Output the (x, y) coordinate of the center of the cell containing the given text.  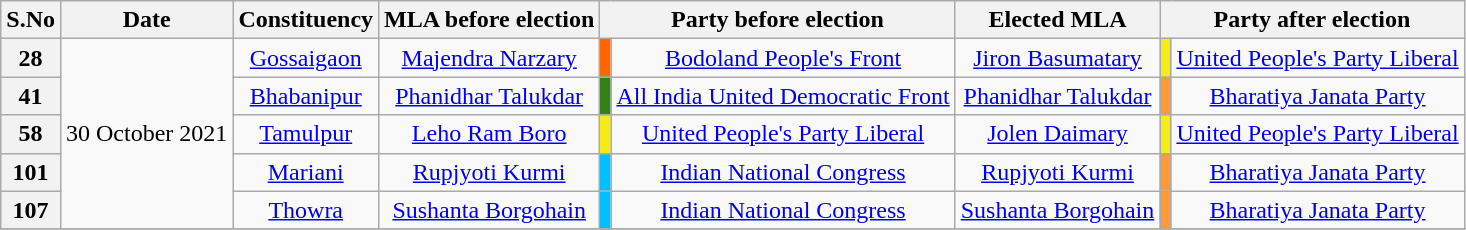
All India United Democratic Front (783, 96)
Jiron Basumatary (1058, 58)
Jolen Daimary (1058, 134)
Date (146, 20)
Bhabanipur (306, 96)
Gossaigaon (306, 58)
41 (31, 96)
Thowra (306, 210)
Constituency (306, 20)
Mariani (306, 172)
Bodoland People's Front (783, 58)
Tamulpur (306, 134)
28 (31, 58)
Majendra Narzary (490, 58)
Leho Ram Boro (490, 134)
Elected MLA (1058, 20)
Party before election (778, 20)
MLA before election (490, 20)
107 (31, 210)
30 October 2021 (146, 134)
S.No (31, 20)
101 (31, 172)
Party after election (1312, 20)
58 (31, 134)
